From the cell containing the given text, extract its center point as (X, Y) coordinate. 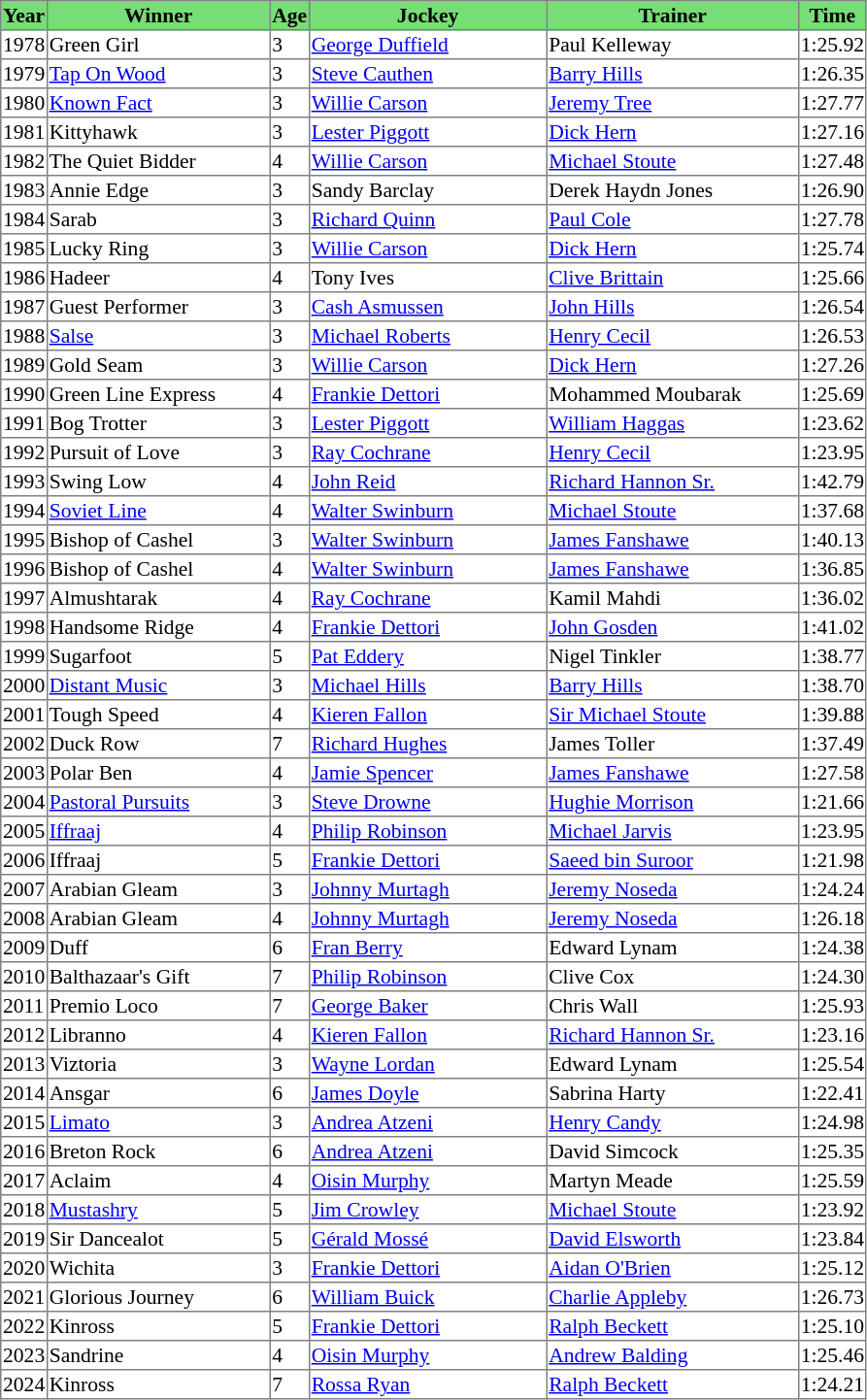
1:25.12 (832, 1268)
2008 (24, 918)
2021 (24, 1297)
Distant Music (158, 685)
Fran Berry (427, 948)
1999 (24, 656)
Wichita (158, 1268)
Guest Performer (158, 307)
1:41.02 (832, 627)
1:26.90 (832, 190)
2012 (24, 1035)
1979 (24, 74)
Michael Hills (427, 685)
1:25.35 (832, 1151)
Steve Cauthen (427, 74)
1988 (24, 336)
1:24.98 (832, 1122)
1:22.41 (832, 1093)
1:39.88 (832, 715)
Richard Hughes (427, 744)
1:25.59 (832, 1181)
Paul Kelleway (673, 45)
1:23.92 (832, 1210)
1:21.66 (832, 802)
2019 (24, 1239)
Polar Ben (158, 773)
Green Girl (158, 45)
Gold Seam (158, 365)
2011 (24, 1006)
2023 (24, 1355)
Aidan O'Brien (673, 1268)
1:23.62 (832, 423)
2015 (24, 1122)
1:25.10 (832, 1326)
Balthazaar's Gift (158, 977)
Mohammed Moubarak (673, 394)
John Hills (673, 307)
Charlie Appleby (673, 1297)
2022 (24, 1326)
1981 (24, 132)
Viztoria (158, 1064)
2020 (24, 1268)
Pat Eddery (427, 656)
George Baker (427, 1006)
Saeed bin Suroor (673, 860)
Gérald Mossé (427, 1239)
1997 (24, 598)
Wayne Lordan (427, 1064)
1:36.85 (832, 569)
Michael Roberts (427, 336)
1980 (24, 103)
1998 (24, 627)
Bog Trotter (158, 423)
Tough Speed (158, 715)
Richard Quinn (427, 219)
Year (24, 16)
2001 (24, 715)
1:37.68 (832, 511)
Jim Crowley (427, 1210)
James Doyle (427, 1093)
Winner (158, 16)
Aclaim (158, 1181)
2024 (24, 1384)
1:25.54 (832, 1064)
2017 (24, 1181)
1:25.92 (832, 45)
Rossa Ryan (427, 1384)
1:23.84 (832, 1239)
2014 (24, 1093)
1990 (24, 394)
2004 (24, 802)
Hadeer (158, 278)
1:25.93 (832, 1006)
Sabrina Harty (673, 1093)
1:38.70 (832, 685)
2005 (24, 831)
Sir Dancealot (158, 1239)
1978 (24, 45)
2010 (24, 977)
Premio Loco (158, 1006)
Sugarfoot (158, 656)
The Quiet Bidder (158, 161)
Trainer (673, 16)
1:24.30 (832, 977)
1:23.16 (832, 1035)
Mustashry (158, 1210)
Sarab (158, 219)
David Elsworth (673, 1239)
2016 (24, 1151)
Chris Wall (673, 1006)
2007 (24, 889)
Sir Michael Stoute (673, 715)
Lucky Ring (158, 249)
2013 (24, 1064)
Handsome Ridge (158, 627)
1:27.26 (832, 365)
Soviet Line (158, 511)
1:21.98 (832, 860)
Henry Candy (673, 1122)
Breton Rock (158, 1151)
1:40.13 (832, 540)
1989 (24, 365)
Nigel Tinkler (673, 656)
1983 (24, 190)
1:25.74 (832, 249)
1:24.21 (832, 1384)
1985 (24, 249)
1:25.69 (832, 394)
1994 (24, 511)
1:26.73 (832, 1297)
1993 (24, 482)
2003 (24, 773)
William Buick (427, 1297)
1:42.79 (832, 482)
1:27.58 (832, 773)
Kamil Mahdi (673, 598)
Jamie Spencer (427, 773)
Hughie Morrison (673, 802)
1:27.77 (832, 103)
1:27.48 (832, 161)
Steve Drowne (427, 802)
1:26.18 (832, 918)
George Duffield (427, 45)
Derek Haydn Jones (673, 190)
Martyn Meade (673, 1181)
Sandy Barclay (427, 190)
Swing Low (158, 482)
Time (832, 16)
1:38.77 (832, 656)
1:26.54 (832, 307)
Paul Cole (673, 219)
Annie Edge (158, 190)
1:27.16 (832, 132)
Known Fact (158, 103)
1:25.46 (832, 1355)
Cash Asmussen (427, 307)
John Reid (427, 482)
Libranno (158, 1035)
Glorious Journey (158, 1297)
Tony Ives (427, 278)
Jeremy Tree (673, 103)
John Gosden (673, 627)
1982 (24, 161)
Duff (158, 948)
Pursuit of Love (158, 452)
James Toller (673, 744)
1:26.53 (832, 336)
1995 (24, 540)
Sandrine (158, 1355)
David Simcock (673, 1151)
1:26.35 (832, 74)
1987 (24, 307)
1:24.38 (832, 948)
Kittyhawk (158, 132)
1:27.78 (832, 219)
1996 (24, 569)
1986 (24, 278)
2018 (24, 1210)
Clive Brittain (673, 278)
1:25.66 (832, 278)
2002 (24, 744)
William Haggas (673, 423)
Andrew Balding (673, 1355)
1984 (24, 219)
Jockey (427, 16)
1:24.24 (832, 889)
2006 (24, 860)
Tap On Wood (158, 74)
Clive Cox (673, 977)
1:36.02 (832, 598)
Age (289, 16)
Michael Jarvis (673, 831)
Pastoral Pursuits (158, 802)
Green Line Express (158, 394)
1:37.49 (832, 744)
Limato (158, 1122)
Salse (158, 336)
2009 (24, 948)
Duck Row (158, 744)
2000 (24, 685)
Almushtarak (158, 598)
1991 (24, 423)
Ansgar (158, 1093)
1992 (24, 452)
